Capture the cell that displays the provided text and extract its [x, y] central coordinate. 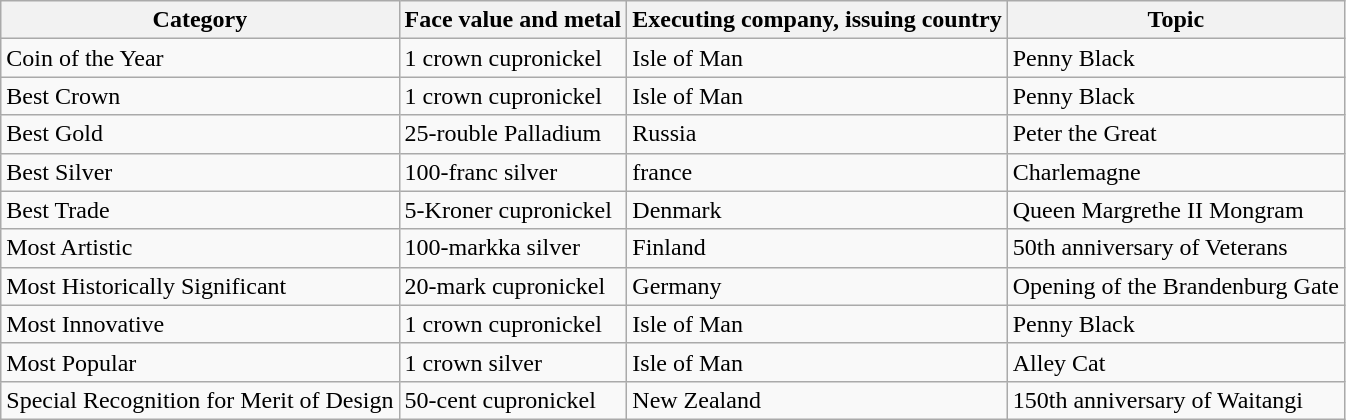
Germany [817, 286]
25-rouble Palladium [513, 134]
Most Historically Significant [200, 286]
Category [200, 20]
Russia [817, 134]
Most Innovative [200, 324]
Special Recognition for Merit of Design [200, 400]
1 crown silver [513, 362]
Queen Margrethe II Mongram [1176, 210]
Opening of the Brandenburg Gate [1176, 286]
Denmark [817, 210]
50th anniversary of Veterans [1176, 248]
100-markka silver [513, 248]
Peter the Great [1176, 134]
Finland [817, 248]
Topic [1176, 20]
Charlemagne [1176, 172]
Most Artistic [200, 248]
5-Kroner cupronickel [513, 210]
Face value and metal [513, 20]
Best Gold [200, 134]
Best Silver [200, 172]
france [817, 172]
Most Popular [200, 362]
50-cent cupronickel [513, 400]
150th anniversary of Waitangi [1176, 400]
100-franc silver [513, 172]
Coin of the Year [200, 58]
New Zealand [817, 400]
Executing company, issuing country [817, 20]
20-mark cupronickel [513, 286]
Best Trade [200, 210]
Best Crown [200, 96]
Alley Cat [1176, 362]
